From the cell containing the given text, extract its center point as (X, Y) coordinate. 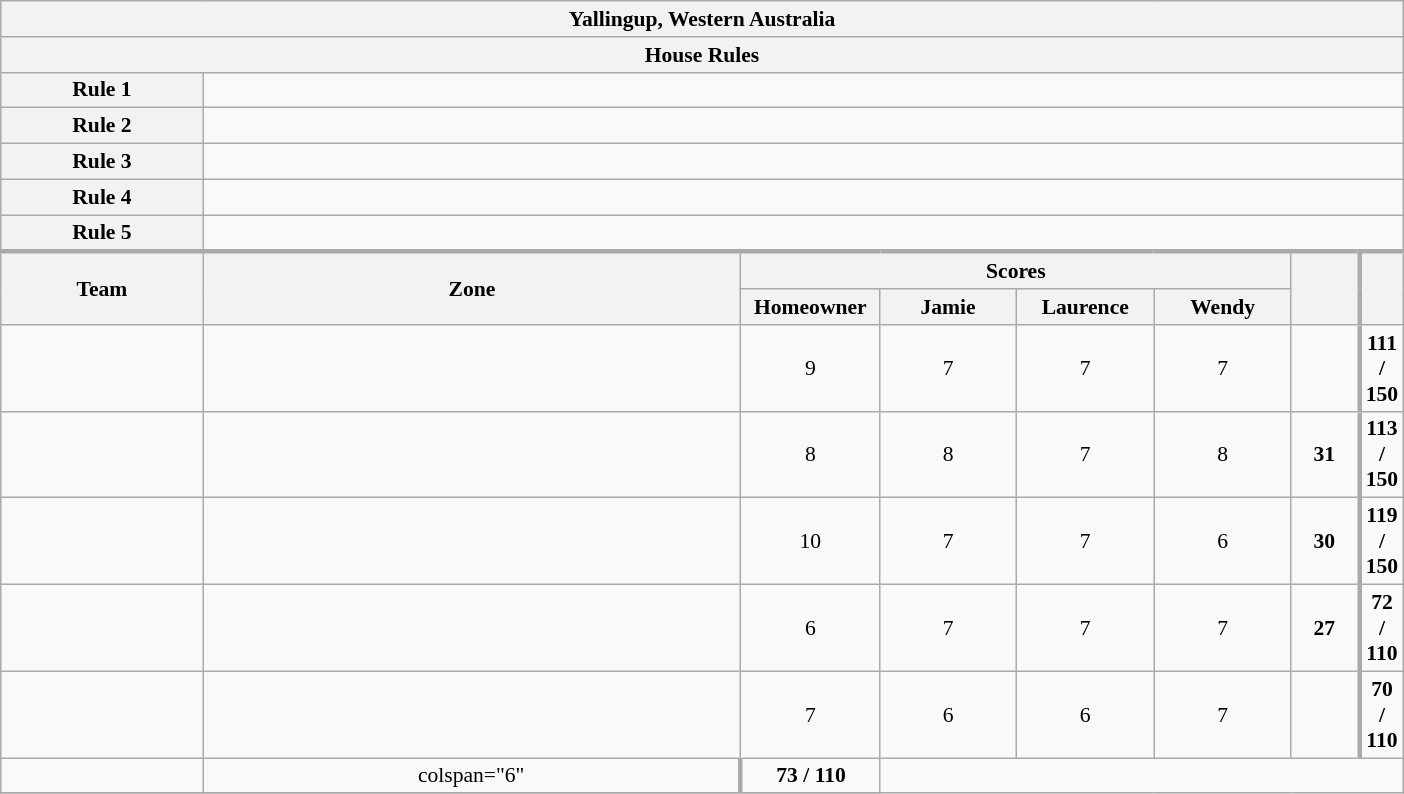
Yallingup, Western Australia (702, 19)
119 / 150 (1381, 542)
Rule 2 (102, 126)
9 (810, 368)
colspan="6" (472, 776)
Laurence (1085, 307)
30 (1325, 542)
Zone (472, 288)
Jamie (948, 307)
Rule 1 (102, 90)
70 / 110 (1381, 714)
Rule 3 (102, 162)
Wendy (1222, 307)
111 / 150 (1381, 368)
Rule 5 (102, 234)
Team (102, 288)
73 / 110 (810, 776)
Homeowner (810, 307)
Rule 4 (102, 197)
72 / 110 (1381, 628)
31 (1325, 454)
113 / 150 (1381, 454)
House Rules (702, 55)
10 (810, 542)
Scores (1016, 270)
27 (1325, 628)
